For the text-containing cell, return its midpoint in (x, y) coordinate format. 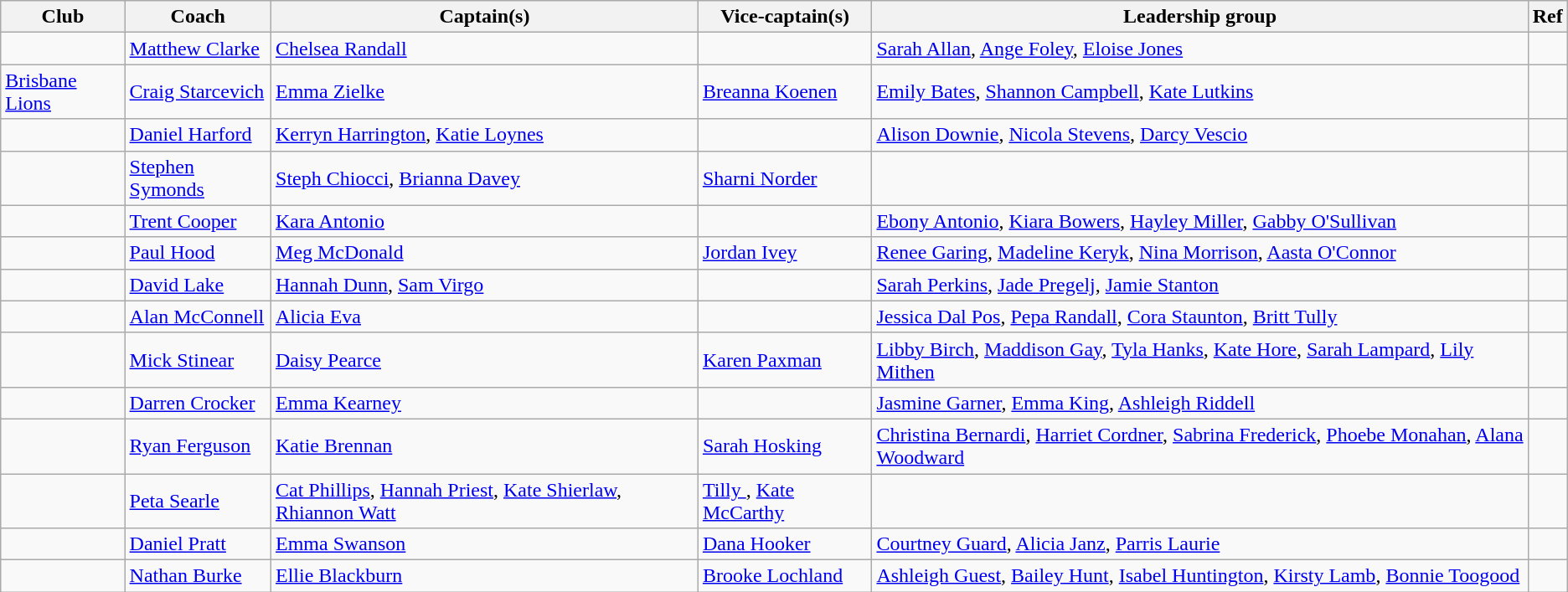
Leadership group (1199, 17)
Daisy Pearce (485, 360)
Craig Starcevich (198, 92)
Ref (1548, 17)
Sarah Allan, Ange Foley, Eloise Jones (1199, 49)
Karen Paxman (785, 360)
Katie Brennan (485, 445)
Emma Zielke (485, 92)
Emily Bates, Shannon Campbell, Kate Lutkins (1199, 92)
Libby Birch, Maddison Gay, Tyla Hanks, Kate Hore, Sarah Lampard, Lily Mithen (1199, 360)
Nathan Burke (198, 576)
Sarah Hosking (785, 445)
Daniel Harford (198, 135)
Emma Kearney (485, 403)
Kara Antonio (485, 221)
Jordan Ivey (785, 253)
Ryan Ferguson (198, 445)
Alicia Eva (485, 317)
Sarah Perkins, Jade Pregelj, Jamie Stanton (1199, 285)
Paul Hood (198, 253)
Cat Phillips, Hannah Priest, Kate Shierlaw, Rhiannon Watt (485, 501)
Brooke Lochland (785, 576)
Tilly , Kate McCarthy (785, 501)
Courtney Guard, Alicia Janz, Parris Laurie (1199, 544)
Darren Crocker (198, 403)
Ebony Antonio, Kiara Bowers, Hayley Miller, Gabby O'Sullivan (1199, 221)
Matthew Clarke (198, 49)
Stephen Symonds (198, 178)
Christina Bernardi, Harriet Cordner, Sabrina Frederick, Phoebe Monahan, Alana Woodward (1199, 445)
Peta Searle (198, 501)
Dana Hooker (785, 544)
Sharni Norder (785, 178)
Ashleigh Guest, Bailey Hunt, Isabel Huntington, Kirsty Lamb, Bonnie Toogood (1199, 576)
Jasmine Garner, Emma King, Ashleigh Riddell (1199, 403)
Alison Downie, Nicola Stevens, Darcy Vescio (1199, 135)
Coach (198, 17)
Vice-captain(s) (785, 17)
Captain(s) (485, 17)
Alan McConnell (198, 317)
Chelsea Randall (485, 49)
Meg McDonald (485, 253)
Renee Garing, Madeline Keryk, Nina Morrison, Aasta O'Connor (1199, 253)
Ellie Blackburn (485, 576)
Jessica Dal Pos, Pepa Randall, Cora Staunton, Britt Tully (1199, 317)
Mick Stinear (198, 360)
David Lake (198, 285)
Daniel Pratt (198, 544)
Brisbane Lions (63, 92)
Emma Swanson (485, 544)
Steph Chiocci, Brianna Davey (485, 178)
Breanna Koenen (785, 92)
Trent Cooper (198, 221)
Kerryn Harrington, Katie Loynes (485, 135)
Club (63, 17)
Hannah Dunn, Sam Virgo (485, 285)
